Return the (x, y) coordinate for the center point of the cell that contains the specified text.  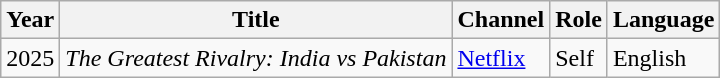
Self (579, 58)
Channel (501, 20)
2025 (30, 58)
Year (30, 20)
English (663, 58)
Role (579, 20)
Title (256, 20)
Language (663, 20)
The Greatest Rivalry: India vs Pakistan (256, 58)
Netflix (501, 58)
